Search for the cell housing the specified text and yield its [X, Y] center coordinate. 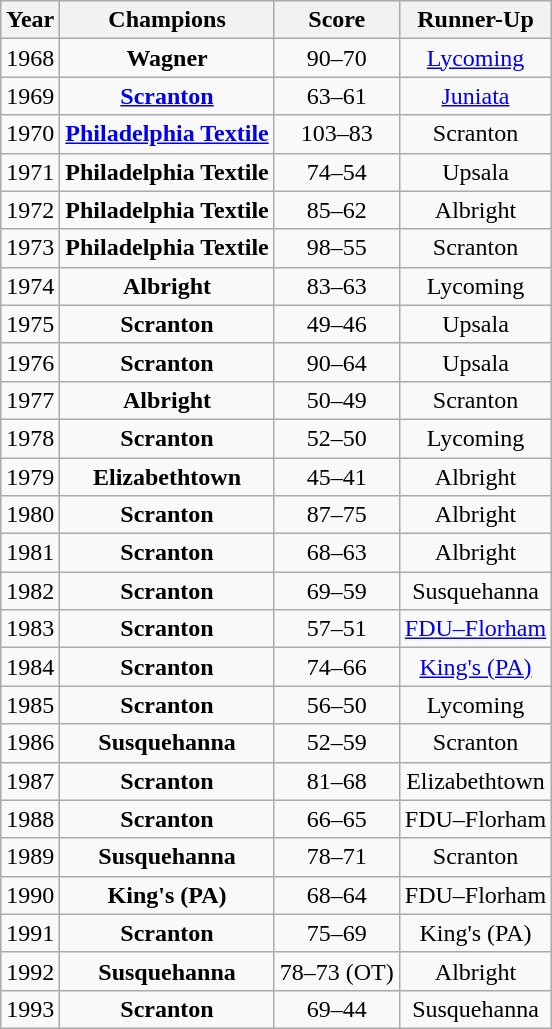
1990 [30, 895]
56–50 [336, 705]
90–64 [336, 362]
1982 [30, 591]
1973 [30, 248]
1991 [30, 933]
69–44 [336, 1009]
52–59 [336, 743]
81–68 [336, 781]
78–73 (OT) [336, 971]
57–51 [336, 629]
1972 [30, 210]
1980 [30, 515]
Runner-Up [475, 20]
87–75 [336, 515]
1987 [30, 781]
68–63 [336, 553]
1974 [30, 286]
1979 [30, 477]
66–65 [336, 819]
52–50 [336, 438]
1989 [30, 857]
Wagner [167, 58]
1985 [30, 705]
1988 [30, 819]
90–70 [336, 58]
85–62 [336, 210]
74–66 [336, 667]
69–59 [336, 591]
45–41 [336, 477]
74–54 [336, 172]
1968 [30, 58]
1978 [30, 438]
83–63 [336, 286]
1984 [30, 667]
49–46 [336, 324]
Juniata [475, 96]
75–69 [336, 933]
1993 [30, 1009]
1975 [30, 324]
Champions [167, 20]
1981 [30, 553]
1986 [30, 743]
1983 [30, 629]
103–83 [336, 134]
1969 [30, 96]
1977 [30, 400]
Year [30, 20]
Score [336, 20]
68–64 [336, 895]
50–49 [336, 400]
78–71 [336, 857]
63–61 [336, 96]
1992 [30, 971]
1971 [30, 172]
1970 [30, 134]
98–55 [336, 248]
1976 [30, 362]
